Return (X, Y) of the center of cell containing provided text 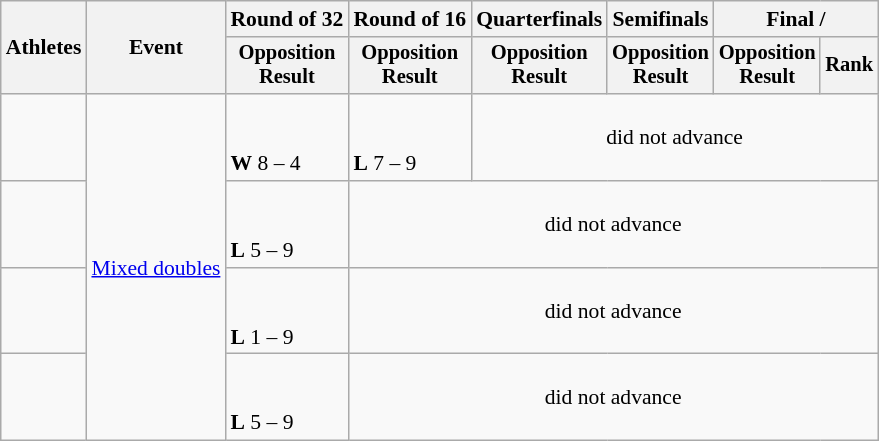
Rank (849, 66)
Round of 32 (286, 19)
Round of 16 (410, 19)
L 7 – 9 (410, 138)
Semifinals (660, 19)
Athletes (44, 48)
Quarterfinals (539, 19)
Final / (796, 19)
L 1 – 9 (286, 312)
Mixed doubles (156, 267)
W 8 – 4 (286, 138)
Event (156, 48)
